Return (X, Y) of the center of cell containing provided text 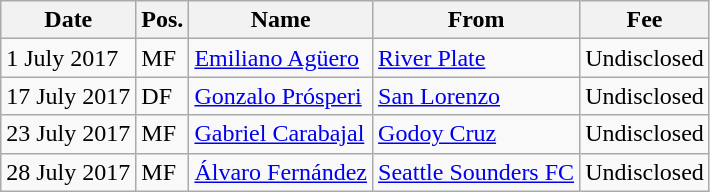
Name (281, 20)
Fee (645, 20)
Gabriel Carabajal (281, 134)
Emiliano Agüero (281, 58)
23 July 2017 (68, 134)
17 July 2017 (68, 96)
DF (162, 96)
River Plate (476, 58)
Pos. (162, 20)
From (476, 20)
Godoy Cruz (476, 134)
San Lorenzo (476, 96)
28 July 2017 (68, 172)
Seattle Sounders FC (476, 172)
1 July 2017 (68, 58)
Gonzalo Prósperi (281, 96)
Date (68, 20)
Álvaro Fernández (281, 172)
